Output the [x, y] coordinate of the center of the cell containing the given text.  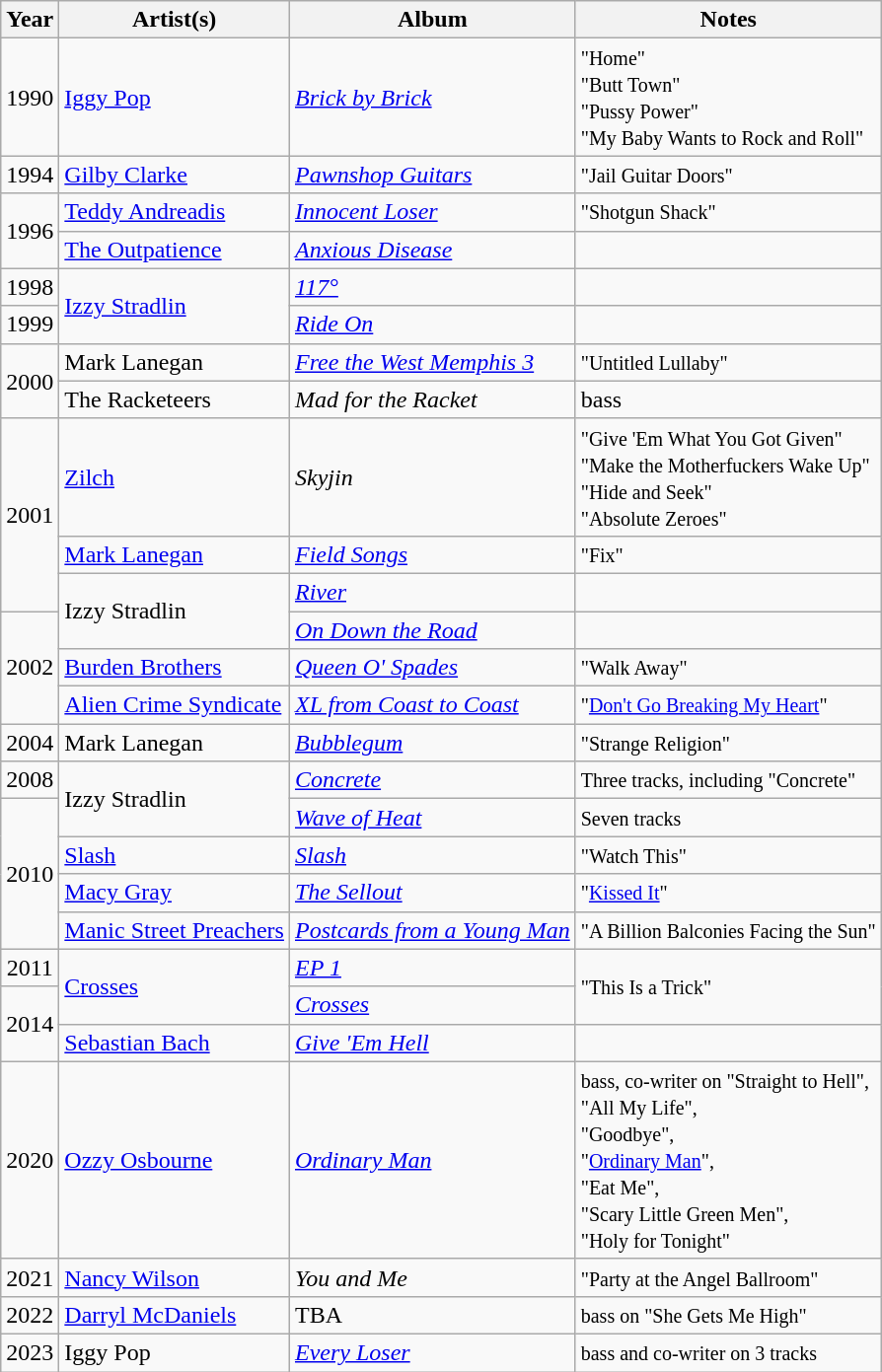
1994 [30, 175]
Darryl McDaniels [175, 1315]
bass on "She Gets Me High" [728, 1315]
"Watch This" [728, 855]
Notes [728, 20]
Ordinary Man [432, 1160]
Alien Crime Syndicate [175, 705]
The Sellout [432, 893]
"Give 'Em What You Got Given""Make the Motherfuckers Wake Up""Hide and Seek""Absolute Zeroes" [728, 477]
"Shotgun Shack" [728, 212]
"This Is a Trick" [728, 986]
Sebastian Bach [175, 1043]
Mad for the Racket [432, 399]
Seven tracks [728, 818]
Ozzy Osbourne [175, 1160]
"Home""Butt Town""Pussy Power""My Baby Wants to Rock and Roll" [728, 97]
2000 [30, 381]
bass and co-writer on 3 tracks [728, 1352]
"Walk Away" [728, 668]
1999 [30, 325]
2001 [30, 515]
"Strange Religion" [728, 743]
117° [432, 287]
Nancy Wilson [175, 1277]
Free the West Memphis 3 [432, 362]
Innocent Loser [432, 212]
2011 [30, 968]
You and Me [432, 1277]
1990 [30, 97]
2021 [30, 1277]
Three tracks, including "Concrete" [728, 780]
Queen O' Spades [432, 668]
Skyjin [432, 477]
Anxious Disease [432, 250]
Artist(s) [175, 20]
Gilby Clarke [175, 175]
Wave of Heat [432, 818]
Zilch [175, 477]
Postcards from a Young Man [432, 930]
"A Billion Balconies Facing the Sun" [728, 930]
Every Loser [432, 1352]
1998 [30, 287]
2020 [30, 1160]
Pawnshop Guitars [432, 175]
Macy Gray [175, 893]
Burden Brothers [175, 668]
Year [30, 20]
Manic Street Preachers [175, 930]
The Racketeers [175, 399]
Teddy Andreadis [175, 212]
2014 [30, 1024]
On Down the Road [432, 630]
2010 [30, 874]
"Party at the Angel Ballroom" [728, 1277]
"Don't Go Breaking My Heart" [728, 705]
bass [728, 399]
TBA [432, 1315]
Concrete [432, 780]
EP 1 [432, 968]
bass, co-writer on "Straight to Hell", "All My Life", "Goodbye", "Ordinary Man", "Eat Me", "Scary Little Green Men", "Holy for Tonight" [728, 1160]
Ride On [432, 325]
Bubblegum [432, 743]
Field Songs [432, 554]
River [432, 592]
2023 [30, 1352]
Give 'Em Hell [432, 1043]
"Fix" [728, 554]
Album [432, 20]
"Untitled Lullaby" [728, 362]
1996 [30, 231]
Brick by Brick [432, 97]
2022 [30, 1315]
2004 [30, 743]
2008 [30, 780]
XL from Coast to Coast [432, 705]
"Jail Guitar Doors" [728, 175]
The Outpatience [175, 250]
2002 [30, 668]
"Kissed It" [728, 893]
